Extract the (X, Y) coordinate from the center of the cell holding the provided text.  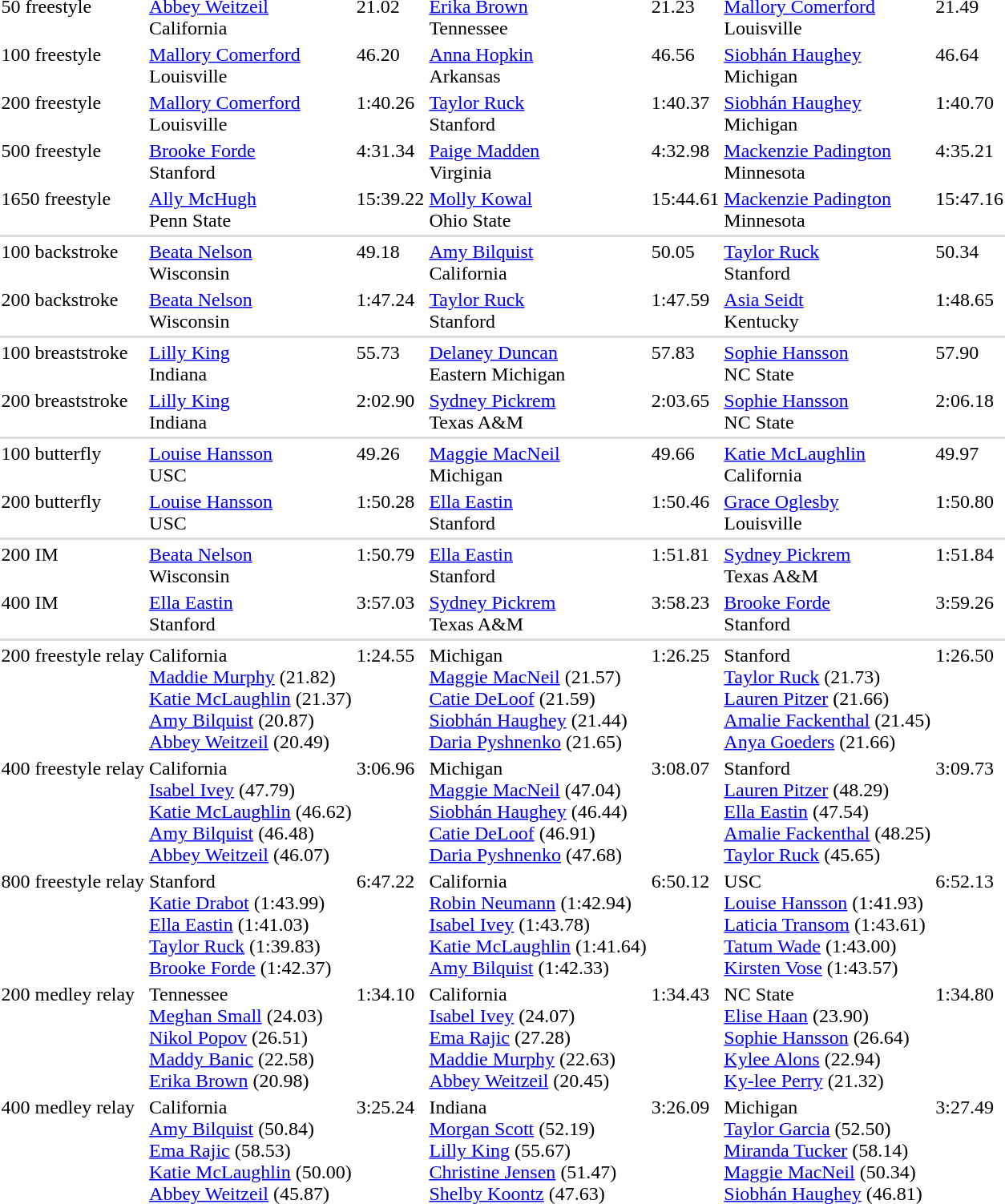
46.64 (970, 66)
4:35.21 (970, 162)
Grace Oglesby Louisville (827, 513)
49.66 (685, 465)
49.97 (970, 465)
Delaney DuncanEastern Michigan (538, 364)
1:47.59 (685, 311)
1:50.28 (390, 513)
StanfordKatie Drabot (1:43.99)Ella Eastin (1:41.03)Taylor Ruck (1:39.83)Brooke Forde (1:42.37) (251, 924)
Asia Seidt Kentucky (827, 311)
50.05 (685, 263)
200 IM (73, 566)
15:47.16 (970, 210)
49.26 (390, 465)
Molly Kowal Ohio State (538, 210)
46.56 (685, 66)
1:47.24 (390, 311)
1650 freestyle (73, 210)
3:59.26 (970, 614)
6:50.12 (685, 924)
800 freestyle relay (73, 924)
55.73 (390, 364)
200 medley relay (73, 1037)
MichiganMaggie MacNeil (47.04)Siobhán Haughey (46.44)Catie DeLoof (46.91)Daria Pyshnenko (47.68) (538, 811)
1:50.46 (685, 513)
2:02.90 (390, 412)
NC StateElise Haan (23.90)Sophie Hansson (26.64)Kylee Alons (22.94)Ky-lee Perry (21.32) (827, 1037)
1:34.10 (390, 1037)
1:34.80 (970, 1037)
200 breaststroke (73, 412)
15:44.61 (685, 210)
500 freestyle (73, 162)
1:50.80 (970, 513)
1:51.84 (970, 566)
2:03.65 (685, 412)
200 freestyle (73, 114)
1:40.37 (685, 114)
3:06.96 (390, 811)
1:34.43 (685, 1037)
Sydney PickremTexas A&M (538, 412)
1:26.50 (970, 699)
15:39.22 (390, 210)
200 freestyle relay (73, 699)
CaliforniaRobin Neumann (1:42.94)Isabel Ivey (1:43.78)Katie McLaughlin (1:41.64)Amy Bilquist (1:42.33) (538, 924)
CaliforniaMaddie Murphy (21.82)Katie McLaughlin (21.37)Amy Bilquist (20.87)Abbey Weitzeil (20.49) (251, 699)
StanfordTaylor Ruck (21.73)Lauren Pitzer (21.66)Amalie Fackenthal (21.45)Anya Goeders (21.66) (827, 699)
Katie McLaughlin California (827, 465)
6:47.22 (390, 924)
CaliforniaIsabel Ivey (24.07)Ema Rajic (27.28)Maddie Murphy (22.63)Abbey Weitzeil (20.45) (538, 1037)
CaliforniaIsabel Ivey (47.79)Katie McLaughlin (46.62)Amy Bilquist (46.48)Abbey Weitzeil (46.07) (251, 811)
1:51.81 (685, 566)
200 backstroke (73, 311)
100 breaststroke (73, 364)
49.18 (390, 263)
1:24.55 (390, 699)
3:08.07 (685, 811)
TennesseeMeghan Small (24.03)Nikol Popov (26.51)Maddy Banic (22.58)Erika Brown (20.98) (251, 1037)
200 butterfly (73, 513)
3:09.73 (970, 811)
Maggie MacNeil Michigan (538, 465)
StanfordLauren Pitzer (48.29)Ella Eastin (47.54)Amalie Fackenthal (48.25)Taylor Ruck (45.65) (827, 811)
100 freestyle (73, 66)
50.34 (970, 263)
1:40.70 (970, 114)
100 backstroke (73, 263)
100 butterfly (73, 465)
3:57.03 (390, 614)
57.83 (685, 364)
1:48.65 (970, 311)
USCLouise Hansson (1:41.93)Laticia Transom (1:43.61)Tatum Wade (1:43.00)Kirsten Vose (1:43.57) (827, 924)
4:32.98 (685, 162)
57.90 (970, 364)
Paige Madden Virginia (538, 162)
Amy Bilquist California (538, 263)
Anna Hopkin Arkansas (538, 66)
6:52.13 (970, 924)
1:40.26 (390, 114)
MichiganMaggie MacNeil (21.57)Catie DeLoof (21.59)Siobhán Haughey (21.44)Daria Pyshnenko (21.65) (538, 699)
1:26.25 (685, 699)
4:31.34 (390, 162)
46.20 (390, 66)
400 IM (73, 614)
3:58.23 (685, 614)
2:06.18 (970, 412)
1:50.79 (390, 566)
400 freestyle relay (73, 811)
Ally McHugh Penn State (251, 210)
